Pinpoint the cell where the given text exists, returning its (x, y) midpoint coordinate. 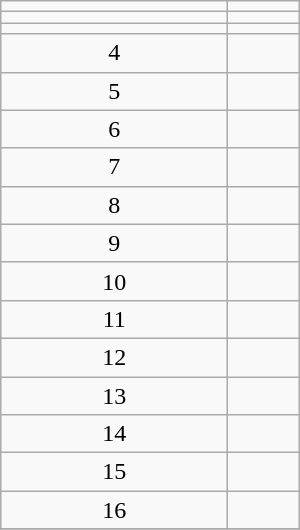
12 (114, 357)
7 (114, 167)
11 (114, 319)
4 (114, 53)
15 (114, 472)
10 (114, 281)
16 (114, 510)
6 (114, 129)
8 (114, 205)
14 (114, 434)
5 (114, 91)
13 (114, 395)
9 (114, 243)
